Scan for the cell matching the given text and deliver its [x, y] coordinate at center. 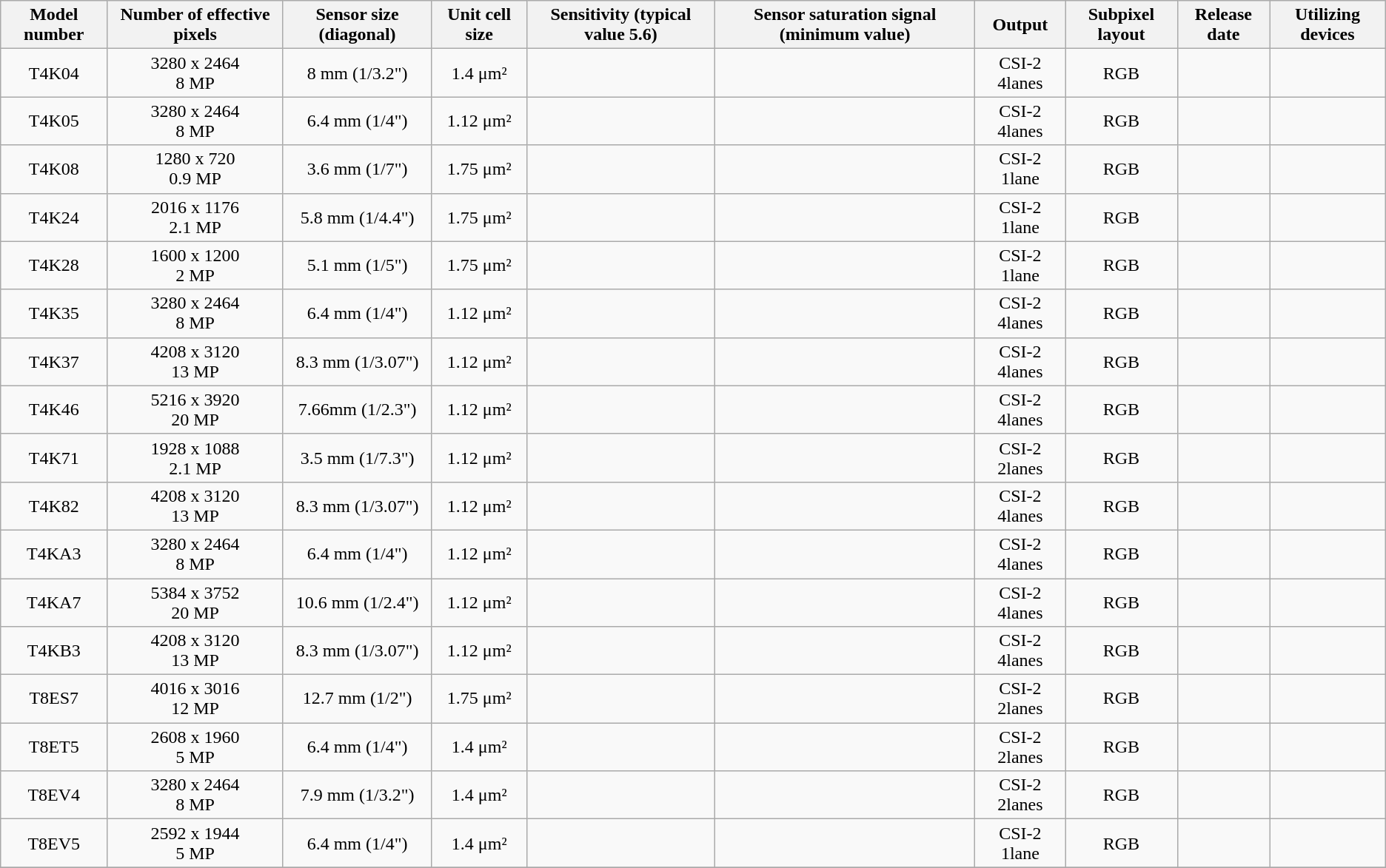
T4K04 [54, 73]
T4K05 [54, 121]
T8ES7 [54, 699]
4016 x 301612 MP [195, 699]
T4K82 [54, 506]
12.7 mm (1/2") [357, 699]
1280 x 7200.9 MP [195, 169]
T4K71 [54, 457]
Subpixel layout [1121, 25]
8 mm (1/3.2") [357, 73]
2608 x 19605 MP [195, 747]
T4K24 [54, 218]
1600 x 12002 MP [195, 265]
Utilizing devices [1328, 25]
Output [1020, 25]
Sensor size (diagonal) [357, 25]
T4KB3 [54, 651]
T8EV4 [54, 795]
7.66mm (1/2.3") [357, 410]
T8ET5 [54, 747]
T4K08 [54, 169]
3.6 mm (1/7") [357, 169]
2592 x 19445 MP [195, 844]
T4K37 [54, 361]
T4K46 [54, 410]
Release date [1223, 25]
T4KA7 [54, 602]
Number of effective pixels [195, 25]
3.5 mm (1/7.3") [357, 457]
T8EV5 [54, 844]
Sensor saturation signal (minimum value) [845, 25]
5.8 mm (1/4.4") [357, 218]
1928 x 10882.1 MP [195, 457]
T4K28 [54, 265]
5.1 mm (1/5") [357, 265]
2016 x 11762.1 MP [195, 218]
5384 x 375220 MP [195, 602]
Sensitivity (typical value 5.6) [621, 25]
Unit cell size [480, 25]
10.6 mm (1/2.4") [357, 602]
Model number [54, 25]
5216 x 392020 MP [195, 410]
7.9 mm (1/3.2") [357, 795]
T4KA3 [54, 554]
T4K35 [54, 314]
